From the cell containing the given text, extract its center point as [X, Y] coordinate. 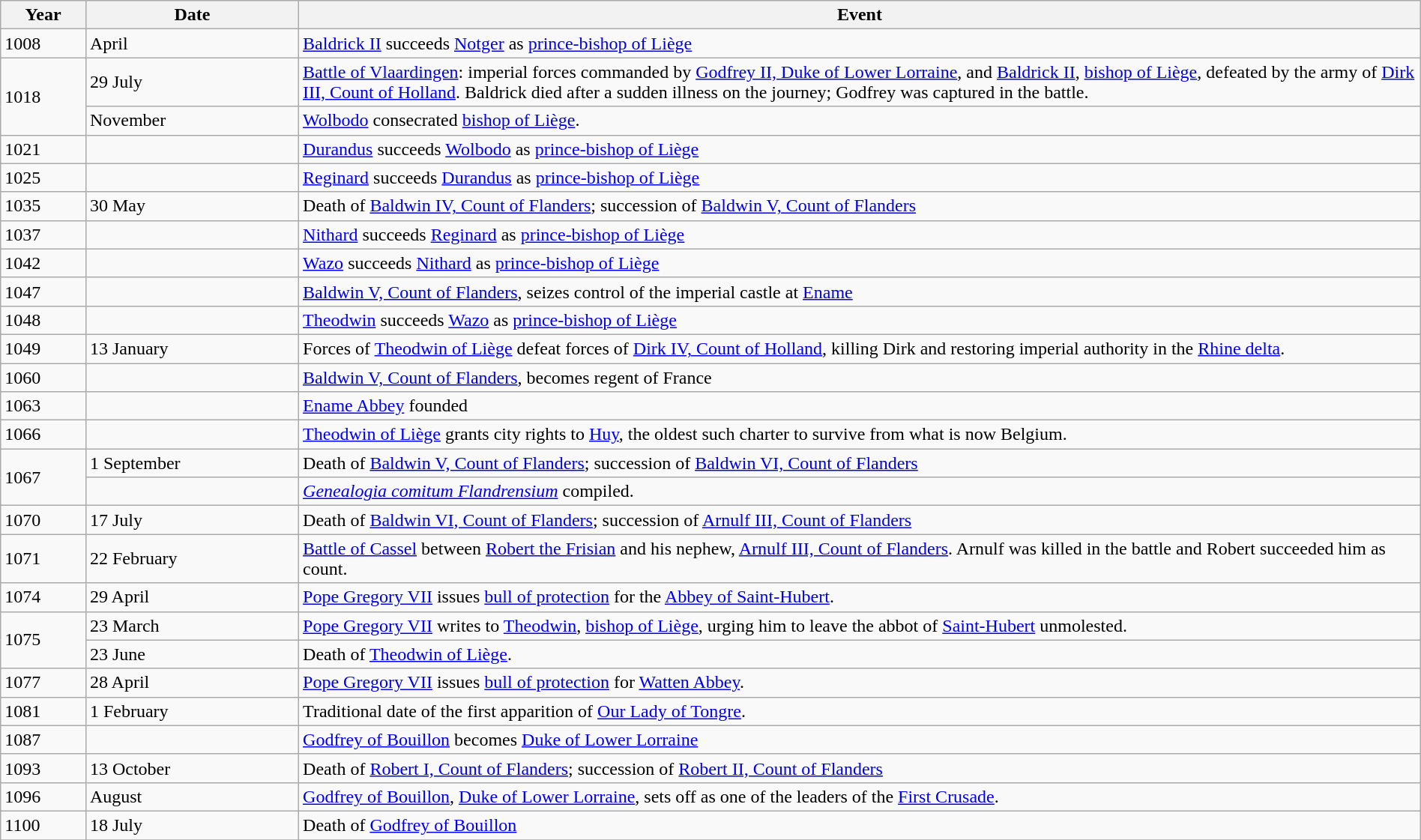
23 June [192, 654]
1 February [192, 711]
April [192, 43]
Wolbodo consecrated bishop of Liège. [860, 121]
23 March [192, 626]
Death of Theodwin of Liège. [860, 654]
1018 [43, 96]
1037 [43, 235]
1067 [43, 477]
1077 [43, 683]
Durandus succeeds Wolbodo as prince-bishop of Liège [860, 149]
29 July [192, 82]
Godfrey of Bouillon, Duke of Lower Lorraine, sets off as one of the leaders of the First Crusade. [860, 797]
13 October [192, 768]
1074 [43, 597]
Godfrey of Bouillon becomes Duke of Lower Lorraine [860, 740]
Year [43, 15]
Date [192, 15]
28 April [192, 683]
1048 [43, 320]
Wazo succeeds Nithard as prince-bishop of Liège [860, 263]
November [192, 121]
1081 [43, 711]
1093 [43, 768]
Ename Abbey founded [860, 406]
Death of Baldwin IV, Count of Flanders; succession of Baldwin V, Count of Flanders [860, 206]
29 April [192, 597]
Baldwin V, Count of Flanders, seizes control of the imperial castle at Ename [860, 291]
Pope Gregory VII issues bull of protection for the Abbey of Saint-Hubert. [860, 597]
1100 [43, 825]
Reginard succeeds Durandus as prince-bishop of Liège [860, 178]
1066 [43, 435]
1096 [43, 797]
Event [860, 15]
1060 [43, 377]
1035 [43, 206]
Nithard succeeds Reginard as prince-bishop of Liège [860, 235]
Theodwin succeeds Wazo as prince-bishop of Liège [860, 320]
Forces of Theodwin of Liège defeat forces of Dirk IV, Count of Holland, killing Dirk and restoring imperial authority in the Rhine delta. [860, 348]
22 February [192, 559]
1075 [43, 640]
1087 [43, 740]
1049 [43, 348]
13 January [192, 348]
18 July [192, 825]
Death of Baldwin VI, Count of Flanders; succession of Arnulf III, Count of Flanders [860, 520]
30 May [192, 206]
Baldrick II succeeds Notger as prince-bishop of Liège [860, 43]
Death of Robert I, Count of Flanders; succession of Robert II, Count of Flanders [860, 768]
1008 [43, 43]
1070 [43, 520]
1042 [43, 263]
1063 [43, 406]
1025 [43, 178]
Genealogia comitum Flandrensium compiled. [860, 492]
Death of Godfrey of Bouillon [860, 825]
1021 [43, 149]
1071 [43, 559]
Death of Baldwin V, Count of Flanders; succession of Baldwin VI, Count of Flanders [860, 463]
1 September [192, 463]
Traditional date of the first apparition of Our Lady of Tongre. [860, 711]
17 July [192, 520]
Theodwin of Liège grants city rights to Huy, the oldest such charter to survive from what is now Belgium. [860, 435]
Baldwin V, Count of Flanders, becomes regent of France [860, 377]
August [192, 797]
1047 [43, 291]
Pope Gregory VII issues bull of protection for Watten Abbey. [860, 683]
Pope Gregory VII writes to Theodwin, bishop of Liège, urging him to leave the abbot of Saint-Hubert unmolested. [860, 626]
